Return the [X, Y] coordinate for the center point of the cell that contains the specified text.  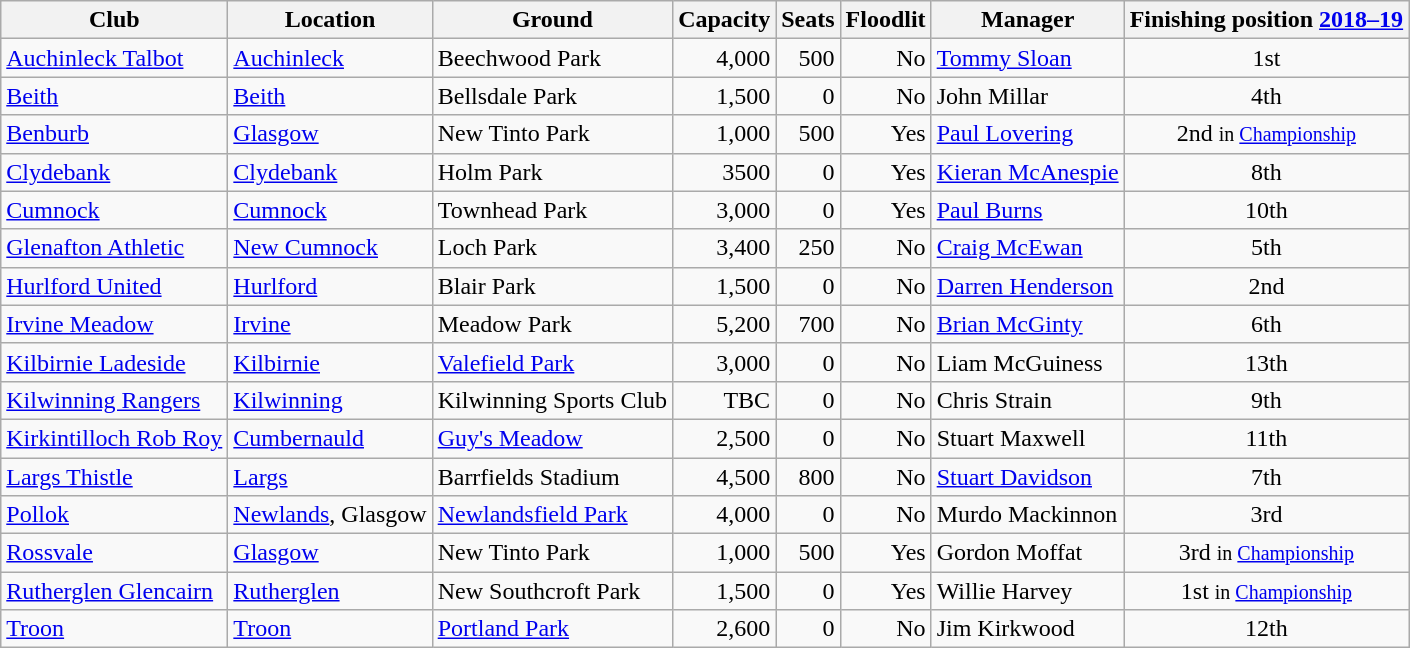
Rutherglen [330, 591]
2nd in Championship [1266, 134]
Darren Henderson [1028, 286]
3rd [1266, 515]
Beechwood Park [552, 58]
Kilwinning Sports Club [552, 400]
Auchinleck Talbot [114, 58]
Hurlford United [114, 286]
Stuart Davidson [1028, 477]
Kilbirnie [330, 362]
Club [114, 20]
Stuart Maxwell [1028, 438]
Gordon Moffat [1028, 553]
1st in Championship [1266, 591]
2nd [1266, 286]
Kilwinning [330, 400]
5th [1266, 248]
9th [1266, 400]
John Millar [1028, 96]
7th [1266, 477]
Largs Thistle [114, 477]
Irvine Meadow [114, 324]
Rutherglen Glencairn [114, 591]
10th [1266, 210]
8th [1266, 172]
11th [1266, 438]
Portland Park [552, 629]
Loch Park [552, 248]
3rd in Championship [1266, 553]
Bellsdale Park [552, 96]
Ground [552, 20]
Townhead Park [552, 210]
Newlandsfield Park [552, 515]
2,600 [724, 629]
Newlands, Glasgow [330, 515]
Paul Burns [1028, 210]
Brian McGinty [1028, 324]
3500 [724, 172]
Seats [808, 20]
Finishing position 2018–19 [1266, 20]
Willie Harvey [1028, 591]
6th [1266, 324]
Paul Lovering [1028, 134]
Location [330, 20]
Kieran McAnespie [1028, 172]
Guy's Meadow [552, 438]
Kirkintilloch Rob Roy [114, 438]
Craig McEwan [1028, 248]
12th [1266, 629]
New Southcroft Park [552, 591]
13th [1266, 362]
Hurlford [330, 286]
Benburb [114, 134]
4th [1266, 96]
Rossvale [114, 553]
New Cumnock [330, 248]
1st [1266, 58]
Pollok [114, 515]
4,500 [724, 477]
Liam McGuiness [1028, 362]
Barrfields Stadium [552, 477]
Blair Park [552, 286]
Kilbirnie Ladeside [114, 362]
Glenafton Athletic [114, 248]
TBC [724, 400]
Tommy Sloan [1028, 58]
Irvine [330, 324]
Meadow Park [552, 324]
800 [808, 477]
Floodlit [886, 20]
Holm Park [552, 172]
Cumbernauld [330, 438]
Kilwinning Rangers [114, 400]
5,200 [724, 324]
Auchinleck [330, 58]
Jim Kirkwood [1028, 629]
Valefield Park [552, 362]
Capacity [724, 20]
250 [808, 248]
Largs [330, 477]
3,400 [724, 248]
Murdo Mackinnon [1028, 515]
2,500 [724, 438]
Manager [1028, 20]
700 [808, 324]
Chris Strain [1028, 400]
